Identify which cell holds the provided text, then report its [x, y] central coordinate. 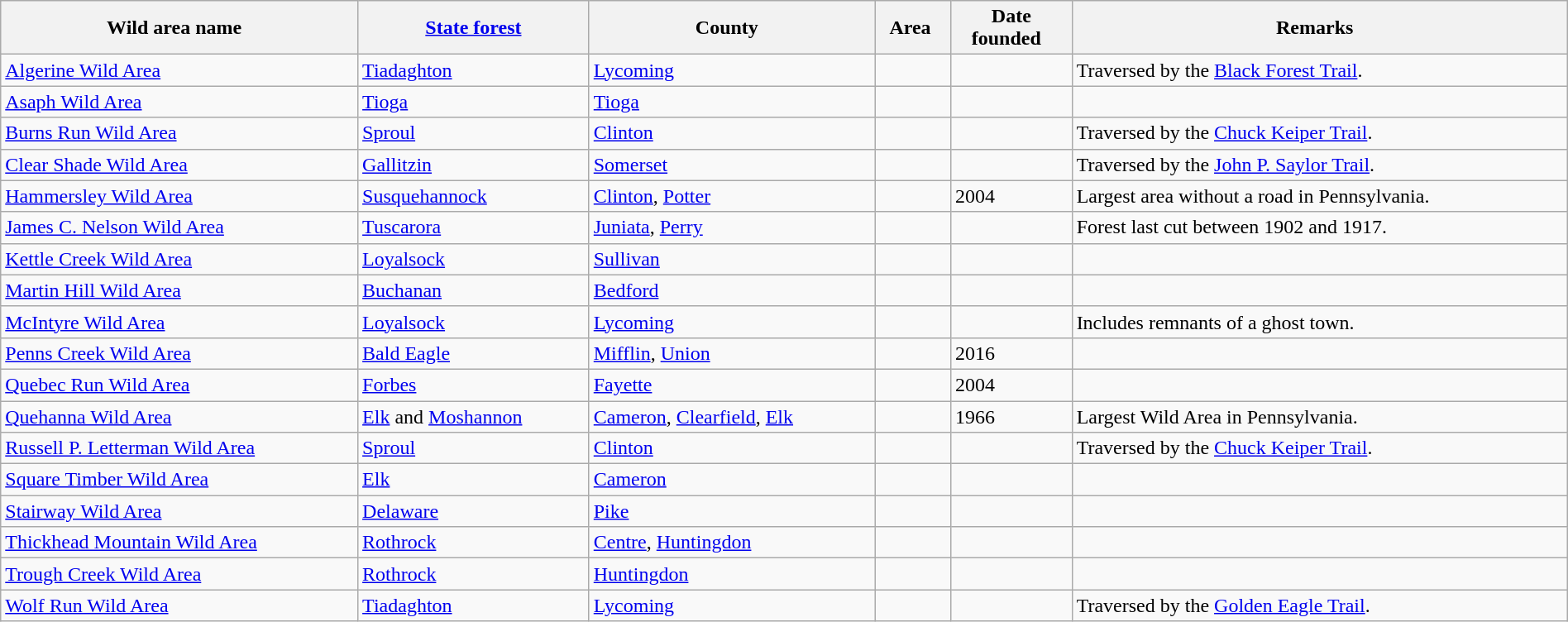
Juniata, Perry [731, 227]
Wolf Run Wild Area [179, 605]
Tuscarora [474, 227]
Cameron, Clearfield, Elk [731, 416]
Quebec Run Wild Area [179, 385]
Thickhead Mountain Wild Area [179, 543]
Largest area without a road in Pennsylvania. [1320, 196]
Remarks [1320, 28]
Date founded [1012, 28]
Asaph Wild Area [179, 102]
Gallitzin [474, 165]
Traversed by the Black Forest Trail. [1320, 70]
County [731, 28]
Kettle Creek Wild Area [179, 259]
Russell P. Letterman Wild Area [179, 448]
Martin Hill Wild Area [179, 290]
State forest [474, 28]
Fayette [731, 385]
McIntyre Wild Area [179, 322]
Hammersley Wild Area [179, 196]
Area [913, 28]
Centre, Huntingdon [731, 543]
Elk and Moshannon [474, 416]
Pike [731, 511]
Algerine Wild Area [179, 70]
Traversed by the Golden Eagle Trail. [1320, 605]
Bedford [731, 290]
Trough Creek Wild Area [179, 574]
Includes remnants of a ghost town. [1320, 322]
Largest Wild Area in Pennsylvania. [1320, 416]
Huntingdon [731, 574]
Stairway Wild Area [179, 511]
Sullivan [731, 259]
Clinton, Potter [731, 196]
James C. Nelson Wild Area [179, 227]
Somerset [731, 165]
1966 [1012, 416]
Buchanan [474, 290]
Traversed by the John P. Saylor Trail. [1320, 165]
Mifflin, Union [731, 353]
Forbes [474, 385]
Cameron [731, 480]
Forest last cut between 1902 and 1917. [1320, 227]
Susquehannock [474, 196]
Clear Shade Wild Area [179, 165]
Delaware [474, 511]
Burns Run Wild Area [179, 133]
Elk [474, 480]
2016 [1012, 353]
Penns Creek Wild Area [179, 353]
Quehanna Wild Area [179, 416]
Bald Eagle [474, 353]
Square Timber Wild Area [179, 480]
Wild area name [179, 28]
